Extract the [X, Y] coordinate from the center of the cell holding the provided text.  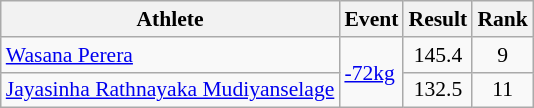
-72kg [371, 72]
Result [438, 19]
11 [502, 90]
Athlete [170, 19]
Wasana Perera [170, 55]
Event [371, 19]
132.5 [438, 90]
Rank [502, 19]
145.4 [438, 55]
9 [502, 55]
Jayasinha Rathnayaka Mudiyanselage [170, 90]
